Return (X, Y) of the center of cell containing provided text 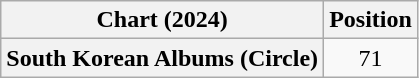
South Korean Albums (Circle) (162, 58)
71 (371, 58)
Chart (2024) (162, 20)
Position (371, 20)
